Scan for the cell matching the given text and deliver its [X, Y] coordinate at center. 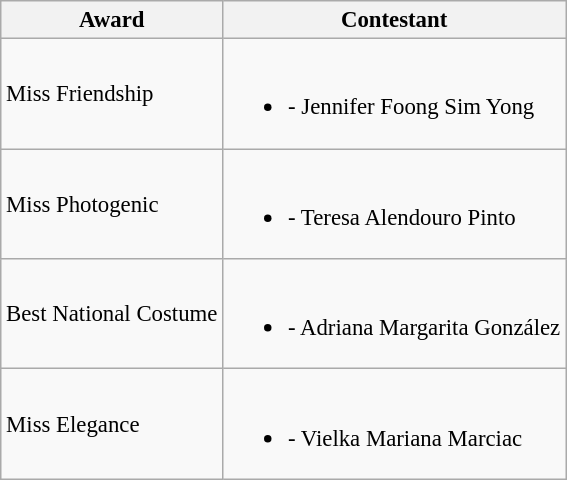
Best National Costume [112, 314]
- Jennifer Foong Sim Yong [394, 94]
- Vielka Mariana Marciac [394, 424]
Miss Elegance [112, 424]
- Adriana Margarita González [394, 314]
Award [112, 20]
Contestant [394, 20]
Miss Friendship [112, 94]
- Teresa Alendouro Pinto [394, 204]
Miss Photogenic [112, 204]
